Search for the cell housing the specified text and yield its [x, y] center coordinate. 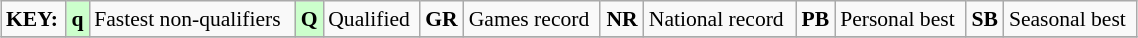
NR [622, 19]
q [78, 19]
Games record [532, 19]
National record [720, 19]
Personal best [900, 19]
Q [309, 19]
PB [816, 19]
Qualified [371, 19]
GR [442, 19]
Fastest non-qualifiers [192, 19]
KEY: [34, 19]
SB [985, 19]
Seasonal best [1070, 19]
